Search for the cell housing the specified text and yield its [X, Y] center coordinate. 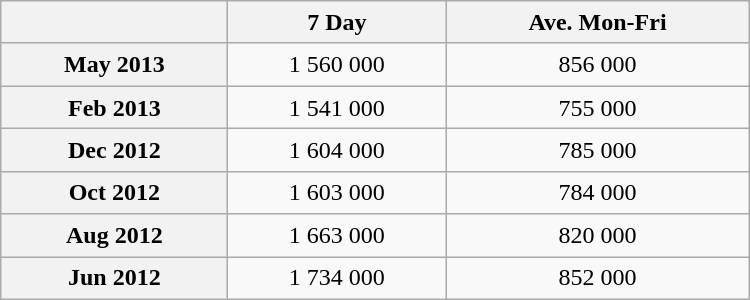
820 000 [598, 236]
May 2013 [114, 64]
Feb 2013 [114, 108]
1 734 000 [337, 278]
7 Day [337, 22]
Jun 2012 [114, 278]
Oct 2012 [114, 192]
1 663 000 [337, 236]
1 560 000 [337, 64]
1 541 000 [337, 108]
Aug 2012 [114, 236]
852 000 [598, 278]
Ave. Mon-Fri [598, 22]
784 000 [598, 192]
1 603 000 [337, 192]
1 604 000 [337, 150]
755 000 [598, 108]
785 000 [598, 150]
Dec 2012 [114, 150]
856 000 [598, 64]
